Identify which cell holds the provided text, then report its (x, y) central coordinate. 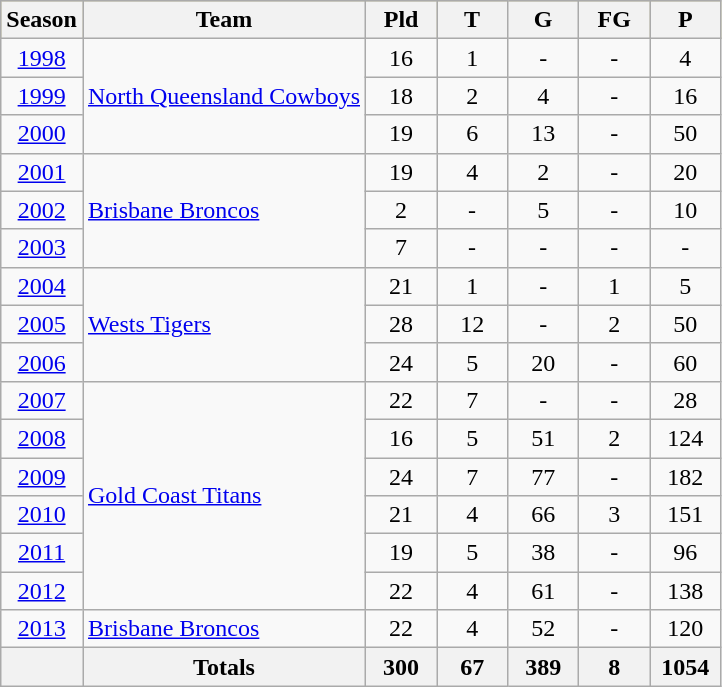
2012 (42, 591)
138 (686, 591)
1054 (686, 667)
52 (544, 629)
13 (544, 134)
T (472, 20)
G (544, 20)
61 (544, 591)
2011 (42, 553)
96 (686, 553)
1998 (42, 58)
389 (544, 667)
2010 (42, 515)
2013 (42, 629)
2009 (42, 477)
FG (614, 20)
2001 (42, 172)
P (686, 20)
2008 (42, 438)
6 (472, 134)
Pld (402, 20)
2002 (42, 210)
182 (686, 477)
3 (614, 515)
2005 (42, 324)
2006 (42, 362)
67 (472, 667)
66 (544, 515)
Season (42, 20)
Gold Coast Titans (224, 495)
300 (402, 667)
Wests Tigers (224, 324)
12 (472, 324)
77 (544, 477)
North Queensland Cowboys (224, 96)
Team (224, 20)
38 (544, 553)
2000 (42, 134)
2003 (42, 248)
10 (686, 210)
1999 (42, 96)
151 (686, 515)
124 (686, 438)
Totals (224, 667)
60 (686, 362)
51 (544, 438)
2007 (42, 400)
2004 (42, 286)
8 (614, 667)
18 (402, 96)
120 (686, 629)
